Locate the cell with the specified text and output its [x, y] center coordinate. 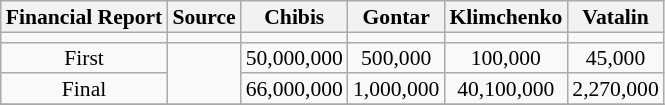
40,100,000 [506, 90]
Klimchenko [506, 16]
1,000,000 [396, 90]
100,000 [506, 58]
Chibis [294, 16]
First [84, 58]
45,000 [615, 58]
500,000 [396, 58]
66,000,000 [294, 90]
Source [204, 16]
Vatalin [615, 16]
50,000,000 [294, 58]
2,270,000 [615, 90]
Gontar [396, 16]
Final [84, 90]
Financial Report [84, 16]
